Locate the cell with the specified text and output its [X, Y] center coordinate. 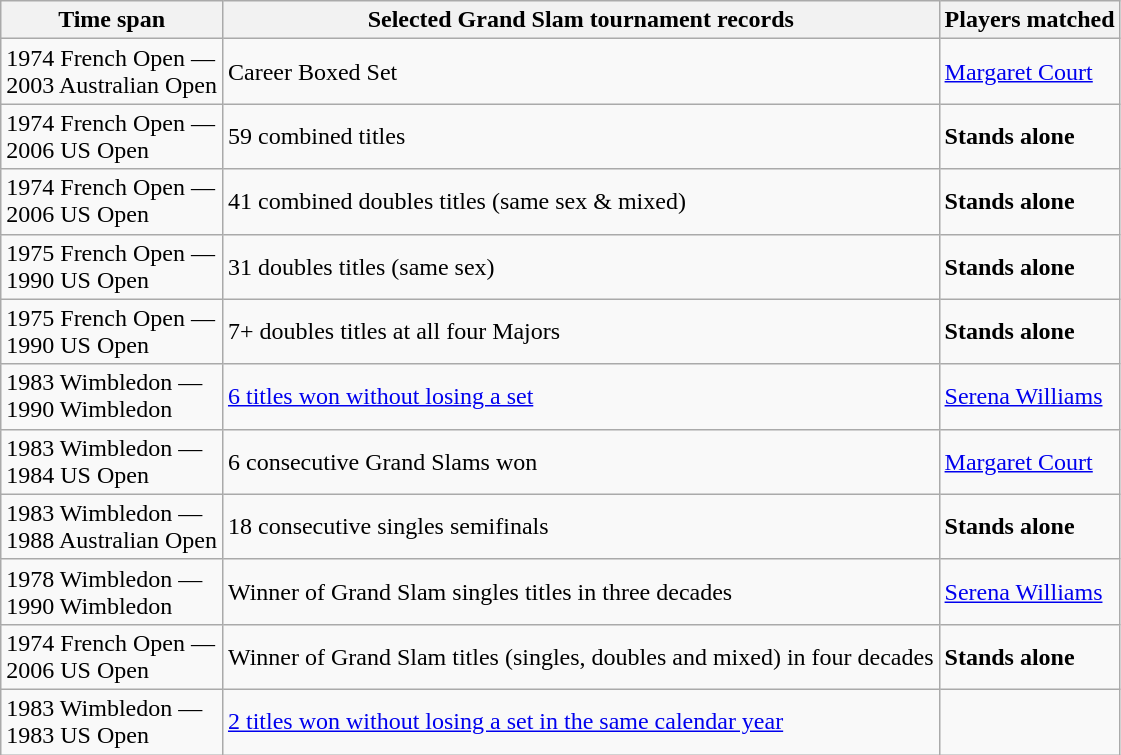
1978 Wimbledon — 1990 Wimbledon [112, 592]
Winner of Grand Slam singles titles in three decades [580, 592]
Time span [112, 20]
Career Boxed Set [580, 72]
1983 Wimbledon — 1983 US Open [112, 722]
Selected Grand Slam tournament records [580, 20]
1974 French Open — 2003 Australian Open [112, 72]
1983 Wimbledon — 1988 Australian Open [112, 526]
18 consecutive singles semifinals [580, 526]
41 combined doubles titles (same sex & mixed) [580, 202]
Winner of Grand Slam titles (singles, doubles and mixed) in four decades [580, 656]
31 doubles titles (same sex) [580, 266]
6 titles won without losing a set [580, 396]
1983 Wimbledon — 1990 Wimbledon [112, 396]
1983 Wimbledon — 1984 US Open [112, 462]
6 consecutive Grand Slams won [580, 462]
Players matched [1030, 20]
2 titles won without losing a set in the same calendar year [580, 722]
7+ doubles titles at all four Majors [580, 332]
59 combined titles [580, 136]
